Identify which cell holds the provided text, then report its (x, y) central coordinate. 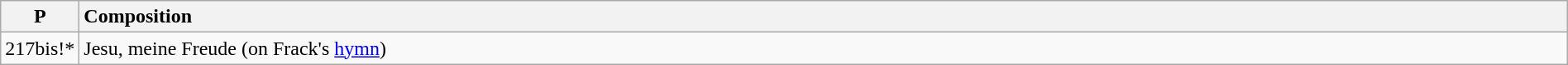
Jesu, meine Freude (on Frack's hymn) (824, 48)
217bis!* (40, 48)
P (40, 17)
Composition (824, 17)
